Output the (X, Y) coordinate of the center of the cell containing the given text.  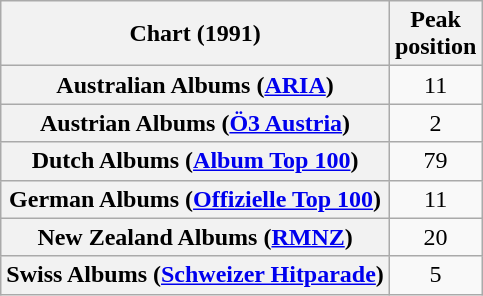
German Albums (Offizielle Top 100) (196, 199)
Austrian Albums (Ö3 Austria) (196, 123)
Peakposition (435, 34)
20 (435, 237)
2 (435, 123)
79 (435, 161)
5 (435, 275)
Swiss Albums (Schweizer Hitparade) (196, 275)
New Zealand Albums (RMNZ) (196, 237)
Chart (1991) (196, 34)
Dutch Albums (Album Top 100) (196, 161)
Australian Albums (ARIA) (196, 85)
